Extract the (X, Y) coordinate from the center of the cell holding the provided text.  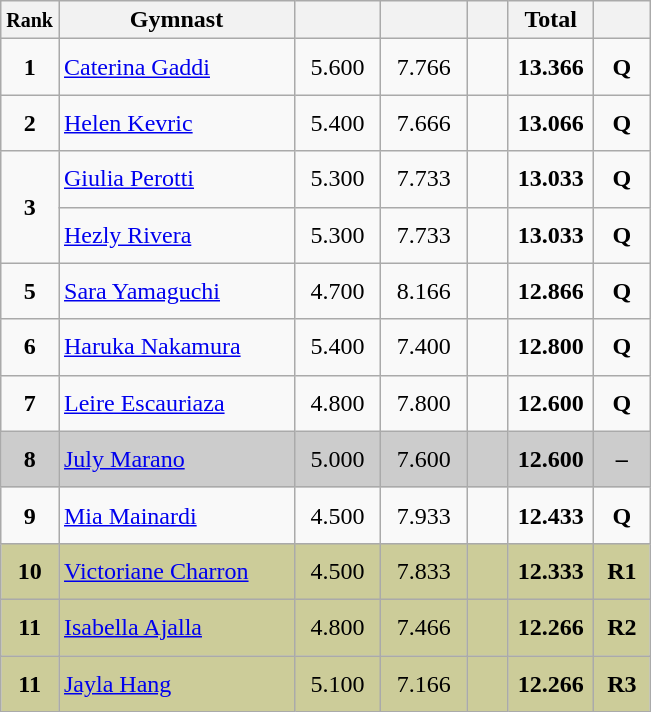
12.866 (551, 291)
3 (30, 207)
7.766 (424, 67)
7.666 (424, 123)
Mia Mainardi (176, 515)
Haruka Nakamura (176, 347)
5.000 (338, 459)
7.833 (424, 571)
7 (30, 403)
– (622, 459)
7.800 (424, 403)
Hezly Rivera (176, 235)
12.333 (551, 571)
6 (30, 347)
R3 (622, 684)
Victoriane Charron (176, 571)
7.466 (424, 627)
Giulia Perotti (176, 179)
13.366 (551, 67)
Sara Yamaguchi (176, 291)
13.066 (551, 123)
7.933 (424, 515)
Caterina Gaddi (176, 67)
10 (30, 571)
7.400 (424, 347)
R1 (622, 571)
5.600 (338, 67)
Gymnast (176, 20)
8.166 (424, 291)
R2 (622, 627)
Leire Escauriaza (176, 403)
7.600 (424, 459)
4.700 (338, 291)
12.433 (551, 515)
1 (30, 67)
7.166 (424, 684)
July Marano (176, 459)
Total (551, 20)
Isabella Ajalla (176, 627)
5 (30, 291)
5.100 (338, 684)
12.800 (551, 347)
2 (30, 123)
Rank (30, 20)
Helen Kevric (176, 123)
8 (30, 459)
9 (30, 515)
Jayla Hang (176, 684)
